Determine the [x, y] coordinate at the center of the cell enclosing the given text.  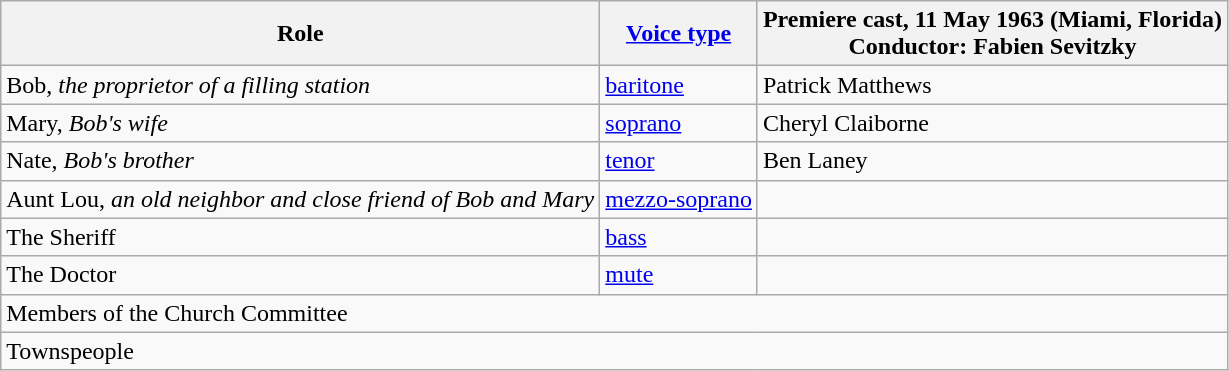
Ben Laney [992, 161]
Mary, Bob's wife [300, 123]
tenor [679, 161]
Cheryl Claiborne [992, 123]
bass [679, 237]
soprano [679, 123]
The Sheriff [300, 237]
baritone [679, 85]
mute [679, 275]
Members of the Church Committee [614, 313]
Premiere cast, 11 May 1963 (Miami, Florida)Conductor: Fabien Sevitzky [992, 34]
Role [300, 34]
mezzo-soprano [679, 199]
Bob, the proprietor of a filling station [300, 85]
Nate, Bob's brother [300, 161]
The Doctor [300, 275]
Townspeople [614, 351]
Patrick Matthews [992, 85]
Aunt Lou, an old neighbor and close friend of Bob and Mary [300, 199]
Voice type [679, 34]
